Determine the [X, Y] coordinate at the center of the cell enclosing the given text.  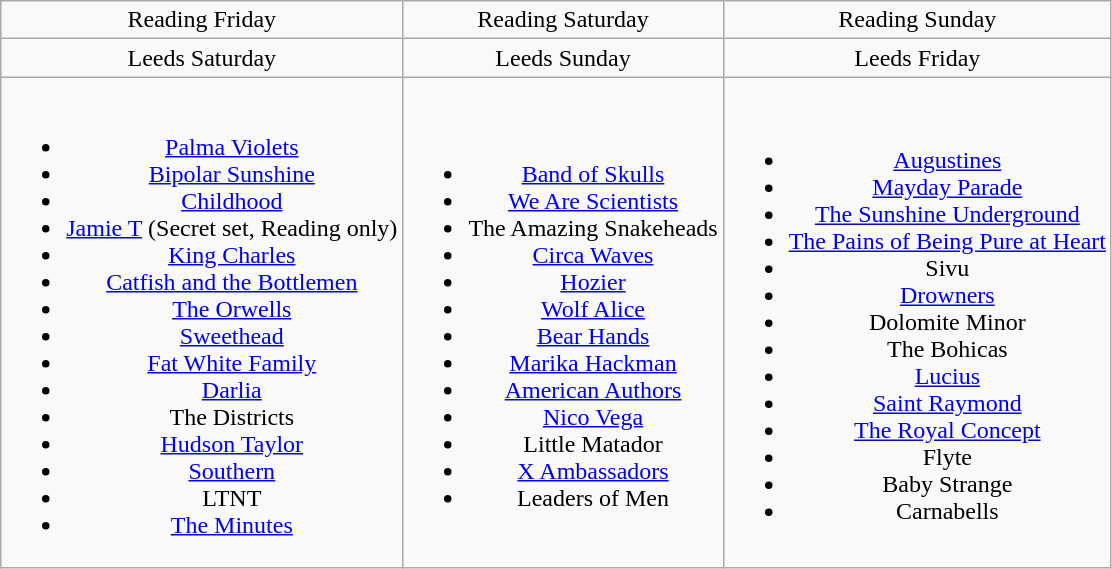
Leeds Friday [917, 58]
Leeds Saturday [202, 58]
Reading Sunday [917, 20]
Reading Friday [202, 20]
Reading Saturday [563, 20]
Leeds Sunday [563, 58]
